Output the [X, Y] coordinate of the center of the cell containing the given text.  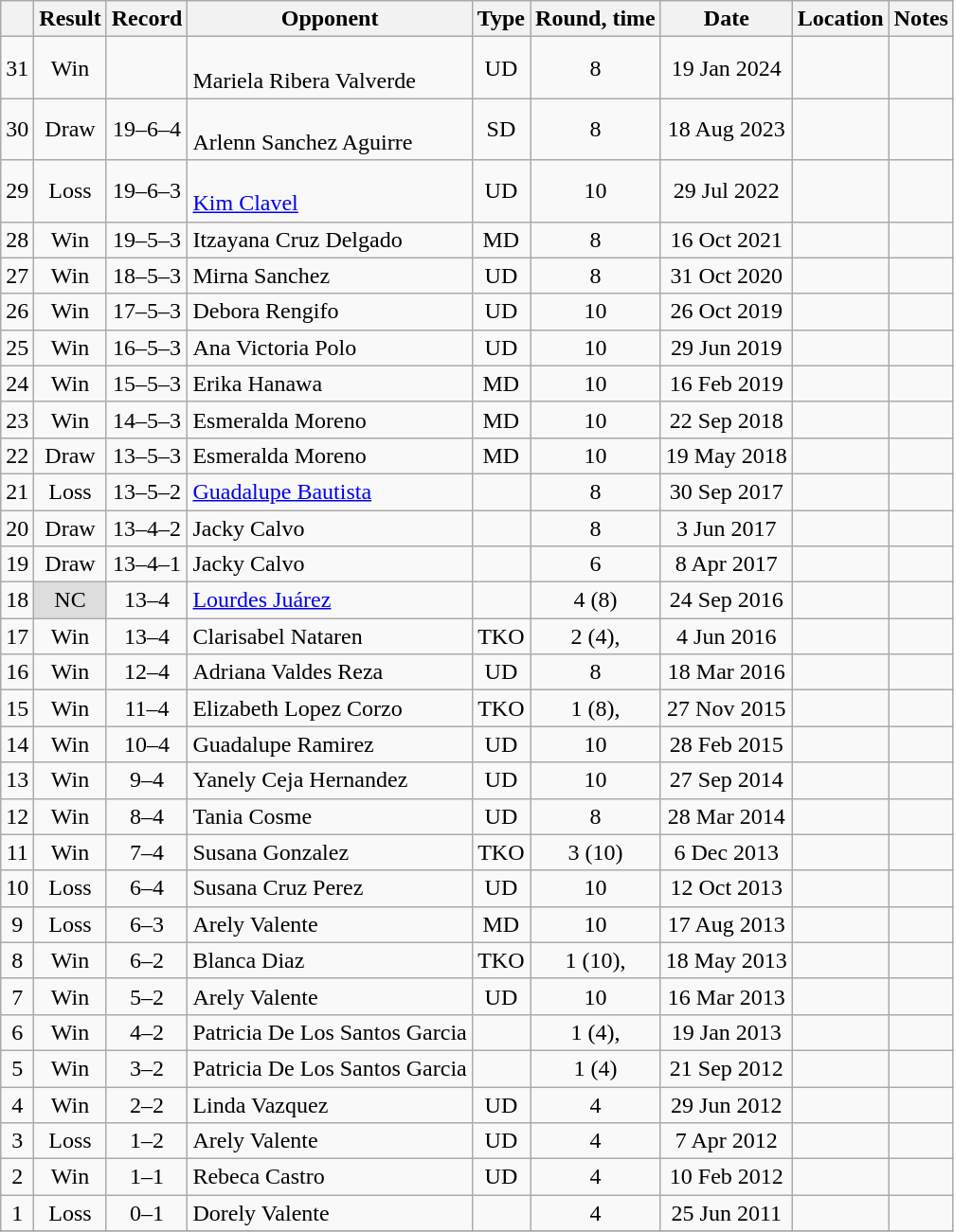
2–2 [147, 1105]
24 [17, 384]
30 [17, 129]
14 [17, 744]
22 Sep 2018 [726, 420]
19–5–3 [147, 240]
Erika Hanawa [330, 384]
26 [17, 312]
18 Aug 2023 [726, 129]
Round, time [596, 19]
17 Aug 2013 [726, 924]
Clarisabel Nataren [330, 636]
Arlenn Sanchez Aguirre [330, 129]
Debora Rengifo [330, 312]
Itzayana Cruz Delgado [330, 240]
Ana Victoria Polo [330, 348]
13–5–2 [147, 491]
Type [500, 19]
Notes [921, 19]
7 [17, 996]
Guadalupe Bautista [330, 491]
27 Sep 2014 [726, 780]
4 (8) [596, 600]
1 (10), [596, 960]
19 Jan 2013 [726, 1032]
1 (4), [596, 1032]
6–4 [147, 888]
13–4–1 [147, 564]
29 [17, 191]
7 Apr 2012 [726, 1141]
30 Sep 2017 [726, 491]
29 Jun 2019 [726, 348]
Rebeca Castro [330, 1177]
7–4 [147, 852]
19–6–3 [147, 191]
10 Feb 2012 [726, 1177]
18 Mar 2016 [726, 672]
31 Oct 2020 [726, 276]
23 [17, 420]
6 Dec 2013 [726, 852]
26 Oct 2019 [726, 312]
3 [17, 1141]
Linda Vazquez [330, 1105]
3–2 [147, 1068]
27 Nov 2015 [726, 708]
18 [17, 600]
14–5–3 [147, 420]
8–4 [147, 816]
8 Apr 2017 [726, 564]
Result [70, 19]
1 (4) [596, 1068]
31 [17, 68]
1–1 [147, 1177]
9–4 [147, 780]
24 Sep 2016 [726, 600]
21 Sep 2012 [726, 1068]
12 [17, 816]
Date [726, 19]
19 Jan 2024 [726, 68]
13–4–2 [147, 527]
Dorely Valente [330, 1213]
2 (4), [596, 636]
28 Mar 2014 [726, 816]
3 Jun 2017 [726, 527]
Blanca Diaz [330, 960]
29 Jul 2022 [726, 191]
Opponent [330, 19]
Yanely Ceja Hernandez [330, 780]
Tania Cosme [330, 816]
17–5–3 [147, 312]
9 [17, 924]
16 Feb 2019 [726, 384]
Kim Clavel [330, 191]
2 [17, 1177]
Susana Gonzalez [330, 852]
4–2 [147, 1032]
Mirna Sanchez [330, 276]
6–2 [147, 960]
12 Oct 2013 [726, 888]
10–4 [147, 744]
0–1 [147, 1213]
18 May 2013 [726, 960]
18–5–3 [147, 276]
20 [17, 527]
22 [17, 455]
13–5–3 [147, 455]
Mariela Ribera Valverde [330, 68]
4 Jun 2016 [726, 636]
16 Oct 2021 [726, 240]
13 [17, 780]
1 (8), [596, 708]
5–2 [147, 996]
3 (10) [596, 852]
16 [17, 672]
Guadalupe Ramirez [330, 744]
19 May 2018 [726, 455]
21 [17, 491]
17 [17, 636]
15–5–3 [147, 384]
16 Mar 2013 [726, 996]
25 [17, 348]
28 [17, 240]
1 [17, 1213]
11–4 [147, 708]
1–2 [147, 1141]
19–6–4 [147, 129]
28 Feb 2015 [726, 744]
11 [17, 852]
12–4 [147, 672]
Record [147, 19]
NC [70, 600]
15 [17, 708]
SD [500, 129]
19 [17, 564]
Location [840, 19]
Lourdes Juárez [330, 600]
16–5–3 [147, 348]
Elizabeth Lopez Corzo [330, 708]
27 [17, 276]
Adriana Valdes Reza [330, 672]
5 [17, 1068]
Susana Cruz Perez [330, 888]
29 Jun 2012 [726, 1105]
25 Jun 2011 [726, 1213]
6–3 [147, 924]
